Find where the given text appears and provide that cell's center as [x, y] coordinate. 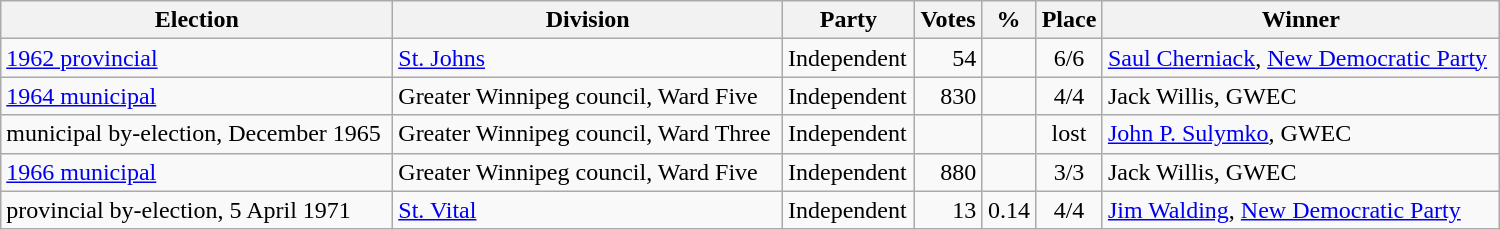
Saul Cherniack, New Democratic Party [1300, 58]
lost [1070, 134]
John P. Sulymko, GWEC [1300, 134]
provincial by-election, 5 April 1971 [197, 210]
1964 municipal [197, 96]
54 [948, 58]
Votes [948, 20]
Winner [1300, 20]
13 [948, 210]
municipal by-election, December 1965 [197, 134]
St. Vital [588, 210]
Division [588, 20]
Greater Winnipeg council, Ward Three [588, 134]
% [1009, 20]
6/6 [1070, 58]
830 [948, 96]
880 [948, 172]
3/3 [1070, 172]
1966 municipal [197, 172]
0.14 [1009, 210]
Place [1070, 20]
St. Johns [588, 58]
Party [849, 20]
1962 provincial [197, 58]
Election [197, 20]
Jim Walding, New Democratic Party [1300, 210]
